Return the [X, Y] coordinate for the center point of the cell that contains the specified text.  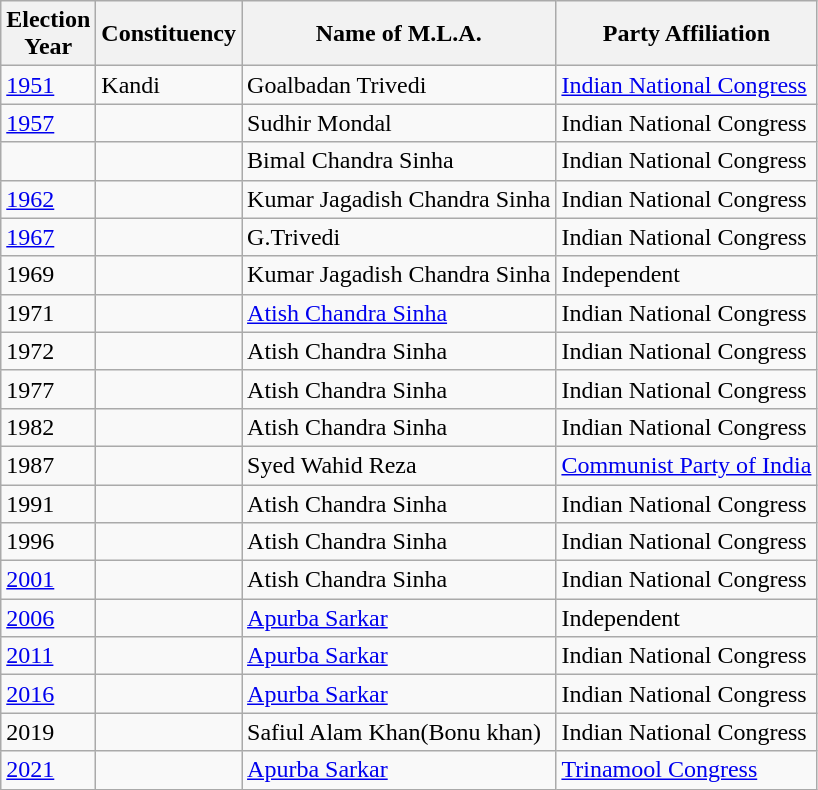
Election Year [48, 34]
2001 [48, 580]
Trinamool Congress [686, 770]
Syed Wahid Reza [399, 465]
2011 [48, 656]
2021 [48, 770]
Constituency [169, 34]
G.Trivedi [399, 237]
1967 [48, 237]
1982 [48, 427]
1971 [48, 313]
1969 [48, 275]
Kandi [169, 85]
1951 [48, 85]
Safiul Alam Khan(Bonu khan) [399, 732]
Goalbadan Trivedi [399, 85]
1996 [48, 542]
Sudhir Mondal [399, 123]
2019 [48, 732]
1991 [48, 503]
2016 [48, 694]
2006 [48, 618]
Name of M.L.A. [399, 34]
1977 [48, 389]
Communist Party of India [686, 465]
1987 [48, 465]
Party Affiliation [686, 34]
1962 [48, 199]
1972 [48, 351]
Bimal Chandra Sinha [399, 161]
1957 [48, 123]
